For the text-containing cell, return its midpoint in [x, y] coordinate format. 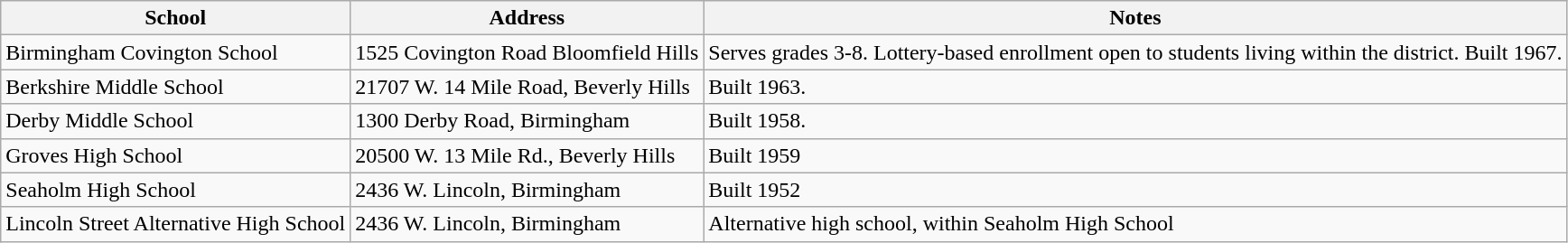
Serves grades 3-8. Lottery-based enrollment open to students living within the district. Built 1967. [1135, 52]
Built 1952 [1135, 190]
20500 W. 13 Mile Rd., Beverly Hills [527, 155]
Birmingham Covington School [175, 52]
Lincoln Street Alternative High School [175, 224]
Groves High School [175, 155]
1300 Derby Road, Birmingham [527, 121]
Built 1958. [1135, 121]
Derby Middle School [175, 121]
Built 1959 [1135, 155]
21707 W. 14 Mile Road, Beverly Hills [527, 87]
Address [527, 18]
Berkshire Middle School [175, 87]
Seaholm High School [175, 190]
Alternative high school, within Seaholm High School [1135, 224]
1525 Covington Road Bloomfield Hills [527, 52]
Notes [1135, 18]
Built 1963. [1135, 87]
School [175, 18]
